Search for the cell housing the specified text and yield its [x, y] center coordinate. 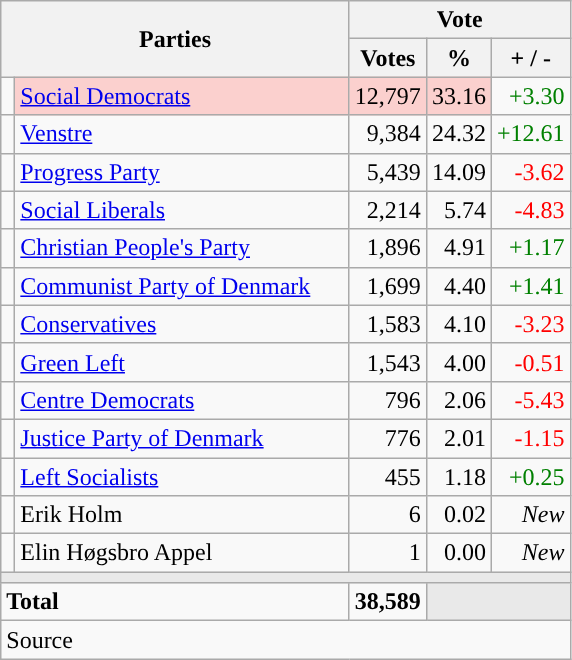
38,589 [388, 602]
Justice Party of Denmark [182, 438]
5.74 [458, 210]
-5.43 [530, 400]
4.40 [458, 286]
14.09 [458, 172]
796 [388, 400]
455 [388, 477]
+3.30 [530, 96]
6 [388, 515]
Social Liberals [182, 210]
5,439 [388, 172]
9,384 [388, 134]
1,896 [388, 248]
Votes [388, 58]
776 [388, 438]
24.32 [458, 134]
Vote [460, 20]
-3.23 [530, 324]
+ / - [530, 58]
Venstre [182, 134]
2,214 [388, 210]
1,583 [388, 324]
Erik Holm [182, 515]
12,797 [388, 96]
1 [388, 553]
Green Left [182, 362]
2.06 [458, 400]
Source [286, 640]
1,543 [388, 362]
Centre Democrats [182, 400]
Social Democrats [182, 96]
1,699 [388, 286]
+12.61 [530, 134]
0.00 [458, 553]
Left Socialists [182, 477]
Progress Party [182, 172]
4.10 [458, 324]
2.01 [458, 438]
-0.51 [530, 362]
Communist Party of Denmark [182, 286]
Elin Høgsbro Appel [182, 553]
+0.25 [530, 477]
Conservatives [182, 324]
-1.15 [530, 438]
-3.62 [530, 172]
4.00 [458, 362]
33.16 [458, 96]
+1.17 [530, 248]
+1.41 [530, 286]
% [458, 58]
Christian People's Party [182, 248]
Total [176, 602]
-4.83 [530, 210]
Parties [176, 39]
1.18 [458, 477]
0.02 [458, 515]
4.91 [458, 248]
